Capture the cell that displays the provided text and extract its [x, y] central coordinate. 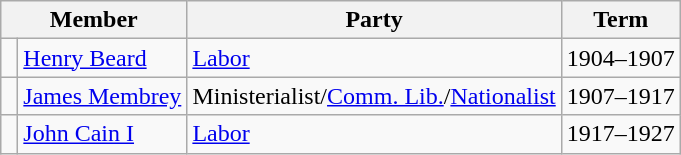
1904–1907 [620, 58]
Ministerialist/Comm. Lib./Nationalist [374, 96]
Term [620, 20]
John Cain I [102, 134]
Member [94, 20]
James Membrey [102, 96]
Henry Beard [102, 58]
Party [374, 20]
1917–1927 [620, 134]
1907–1917 [620, 96]
